Provide the (X, Y) coordinate of the cell's center where the given text is located.  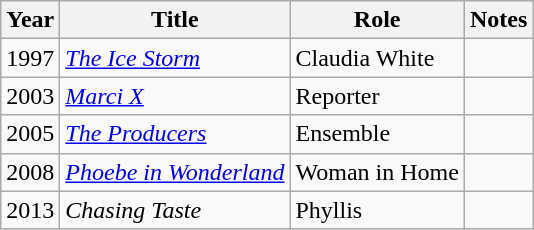
Phoebe in Wonderland (175, 172)
Claudia White (377, 58)
2003 (30, 96)
1997 (30, 58)
Title (175, 20)
Year (30, 20)
Phyllis (377, 210)
Reporter (377, 96)
The Producers (175, 134)
Marci X (175, 96)
2013 (30, 210)
Chasing Taste (175, 210)
Notes (498, 20)
The Ice Storm (175, 58)
Woman in Home (377, 172)
Role (377, 20)
Ensemble (377, 134)
2008 (30, 172)
2005 (30, 134)
